Locate the cell with the specified text and output its (x, y) center coordinate. 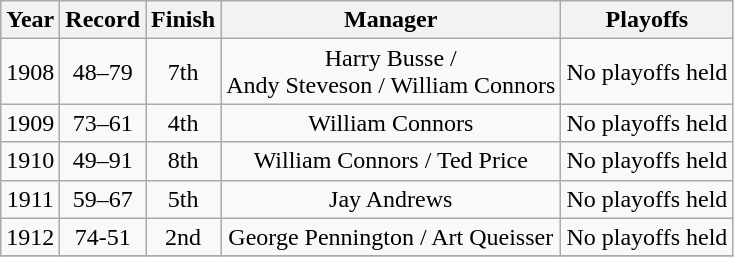
8th (184, 161)
1911 (30, 199)
59–67 (103, 199)
Manager (391, 20)
48–79 (103, 72)
7th (184, 72)
49–91 (103, 161)
Finish (184, 20)
Harry Busse / Andy Steveson / William Connors (391, 72)
William Connors (391, 123)
George Pennington / Art Queisser (391, 237)
2nd (184, 237)
1908 (30, 72)
Jay Andrews (391, 199)
73–61 (103, 123)
Playoffs (647, 20)
1912 (30, 237)
Record (103, 20)
1910 (30, 161)
William Connors / Ted Price (391, 161)
1909 (30, 123)
74-51 (103, 237)
4th (184, 123)
Year (30, 20)
5th (184, 199)
